Output the (x, y) coordinate of the center of the cell containing the given text.  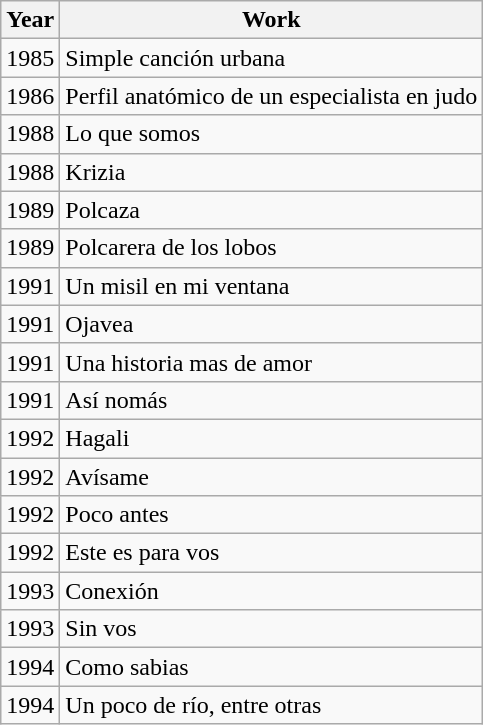
Sin vos (272, 629)
Así nomás (272, 400)
Un misil en mi ventana (272, 286)
Perfil anatómico de un especialista en judo (272, 96)
Conexión (272, 591)
Polcarera de los lobos (272, 248)
Lo que somos (272, 134)
Polcaza (272, 210)
Avísame (272, 477)
Este es para vos (272, 553)
Simple canción urbana (272, 58)
1985 (30, 58)
1986 (30, 96)
Una historia mas de amor (272, 362)
Ojavea (272, 324)
Hagali (272, 438)
Krizia (272, 172)
Poco antes (272, 515)
Year (30, 20)
Un poco de río, entre otras (272, 705)
Work (272, 20)
Como sabias (272, 667)
